Return the (x, y) coordinate for the center point of the cell that contains the specified text.  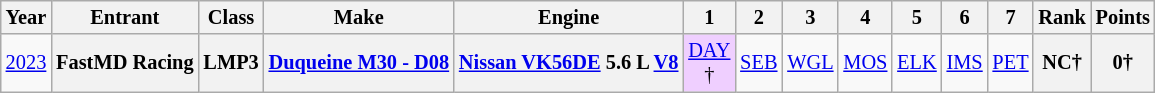
Nissan VK56DE 5.6 L V8 (568, 63)
4 (865, 17)
DAY† (709, 63)
FastMD Racing (124, 63)
Entrant (124, 17)
SEB (758, 63)
ELK (916, 63)
Points (1123, 17)
6 (965, 17)
0† (1123, 63)
MOS (865, 63)
5 (916, 17)
WGL (810, 63)
Engine (568, 17)
7 (1011, 17)
IMS (965, 63)
2023 (26, 63)
3 (810, 17)
NC† (1062, 63)
LMP3 (230, 63)
Make (359, 17)
Rank (1062, 17)
Year (26, 17)
1 (709, 17)
Duqueine M30 - D08 (359, 63)
2 (758, 17)
PET (1011, 63)
Class (230, 17)
